From the cell containing the given text, extract its center point as (X, Y) coordinate. 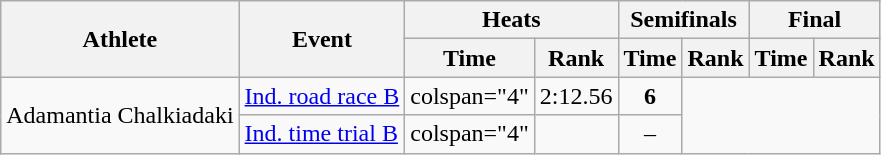
– (650, 134)
Ind. time trial B (322, 134)
6 (650, 96)
Heats (512, 20)
Final (814, 20)
Semifinals (684, 20)
Adamantia Chalkiadaki (120, 115)
2:12.56 (576, 96)
Athlete (120, 39)
Ind. road race B (322, 96)
Event (322, 39)
